Locate the cell with the specified text and output its [x, y] center coordinate. 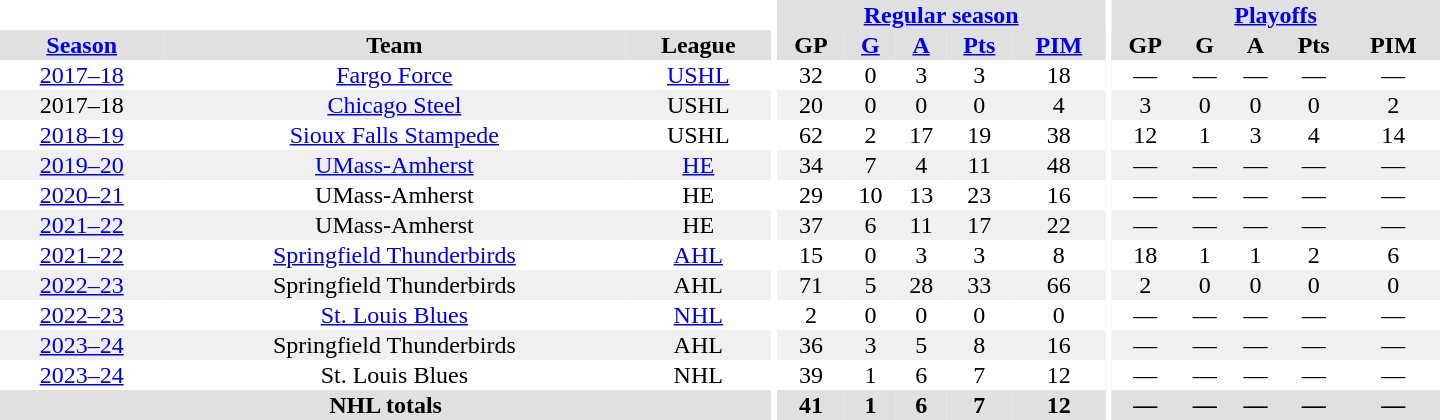
22 [1058, 225]
2018–19 [82, 135]
36 [811, 345]
15 [811, 255]
71 [811, 285]
Season [82, 45]
39 [811, 375]
33 [979, 285]
37 [811, 225]
66 [1058, 285]
Chicago Steel [394, 105]
2020–21 [82, 195]
13 [922, 195]
34 [811, 165]
NHL totals [386, 405]
23 [979, 195]
Playoffs [1276, 15]
14 [1394, 135]
Team [394, 45]
19 [979, 135]
62 [811, 135]
38 [1058, 135]
28 [922, 285]
32 [811, 75]
10 [870, 195]
29 [811, 195]
Sioux Falls Stampede [394, 135]
20 [811, 105]
48 [1058, 165]
League [698, 45]
41 [811, 405]
Fargo Force [394, 75]
Regular season [942, 15]
2019–20 [82, 165]
